Capture the cell that displays the provided text and extract its (x, y) central coordinate. 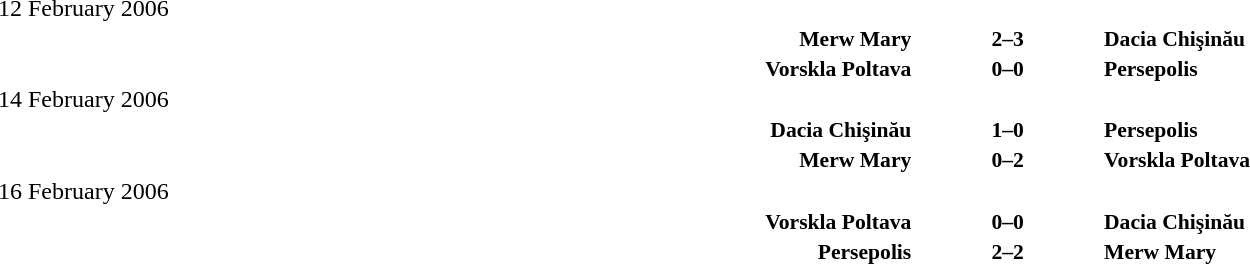
0–2 (1008, 160)
2–3 (1008, 38)
1–0 (1008, 130)
